Output the (X, Y) coordinate of the center of the cell containing the given text.  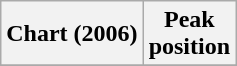
Peakposition (189, 34)
Chart (2006) (72, 34)
